Return the (x, y) coordinate for the center point of the cell that contains the specified text.  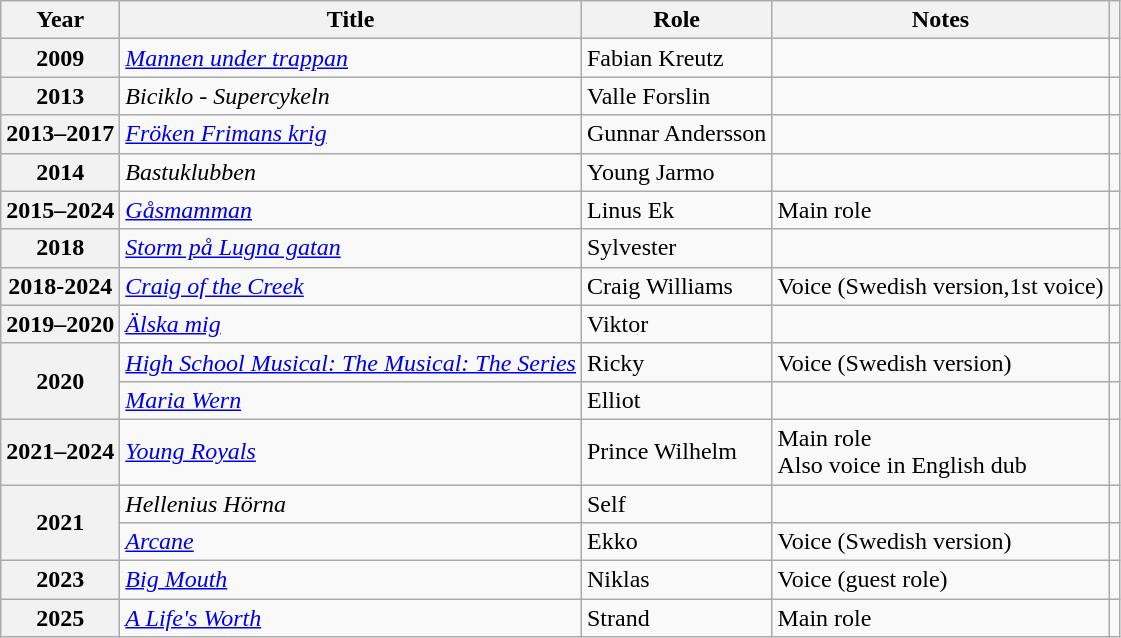
2013 (60, 96)
2013–2017 (60, 134)
Fröken Frimans krig (351, 134)
Niklas (676, 580)
2023 (60, 580)
Craig of the Creek (351, 286)
Linus Ek (676, 210)
Viktor (676, 324)
Self (676, 503)
2014 (60, 172)
Notes (940, 20)
Biciklo - Supercykeln (351, 96)
Hellenius Hörna (351, 503)
Strand (676, 618)
2009 (60, 58)
2019–2020 (60, 324)
Title (351, 20)
Prince Wilhelm (676, 452)
Valle Forslin (676, 96)
Fabian Kreutz (676, 58)
2021 (60, 522)
2020 (60, 381)
Sylvester (676, 248)
Storm på Lugna gatan (351, 248)
Main role Also voice in English dub (940, 452)
Gunnar Andersson (676, 134)
2018 (60, 248)
Ekko (676, 542)
Ricky (676, 362)
Elliot (676, 400)
Gåsmamman (351, 210)
2021–2024 (60, 452)
Maria Wern (351, 400)
2015–2024 (60, 210)
Young Royals (351, 452)
Young Jarmo (676, 172)
A Life's Worth (351, 618)
Craig Williams (676, 286)
2025 (60, 618)
Älska mig (351, 324)
Year (60, 20)
Voice (Swedish version,1st voice) (940, 286)
Bastuklubben (351, 172)
Role (676, 20)
2018-2024 (60, 286)
Arcane (351, 542)
Big Mouth (351, 580)
Voice (guest role) (940, 580)
High School Musical: The Musical: The Series (351, 362)
Mannen under trappan (351, 58)
